Provide the (X, Y) coordinate of the cell's center where the given text is located.  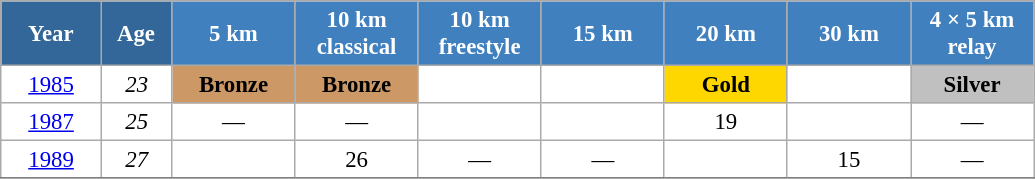
27 (136, 160)
15 (848, 160)
1987 (52, 122)
4 × 5 km relay (972, 34)
20 km (726, 34)
26 (356, 160)
15 km (602, 34)
Year (52, 34)
Silver (972, 85)
1989 (52, 160)
10 km classical (356, 34)
23 (136, 85)
30 km (848, 34)
10 km freestyle (480, 34)
Gold (726, 85)
5 km (234, 34)
19 (726, 122)
1985 (52, 85)
25 (136, 122)
Age (136, 34)
